Return [X, Y] of the center of cell containing provided text 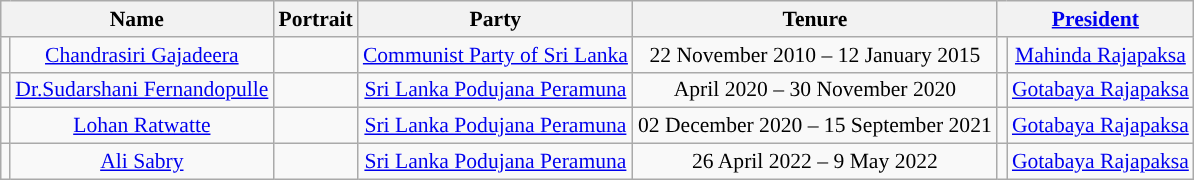
Lohan Ratwatte [142, 126]
April 2020 – 30 November 2020 [815, 90]
Ali Sabry [142, 162]
Communist Party of Sri Lanka [496, 55]
President [1096, 19]
02 December 2020 – 15 September 2021 [815, 126]
22 November 2010 – 12 January 2015 [815, 55]
Dr.Sudarshani Fernandopulle [142, 90]
Party [496, 19]
26 April 2022 – 9 May 2022 [815, 162]
Chandrasiri Gajadeera [142, 55]
Tenure [815, 19]
Mahinda Rajapaksa [1100, 55]
Name [136, 19]
Portrait [315, 19]
